Provide the (x, y) coordinate of the cell's center where the given text is located.  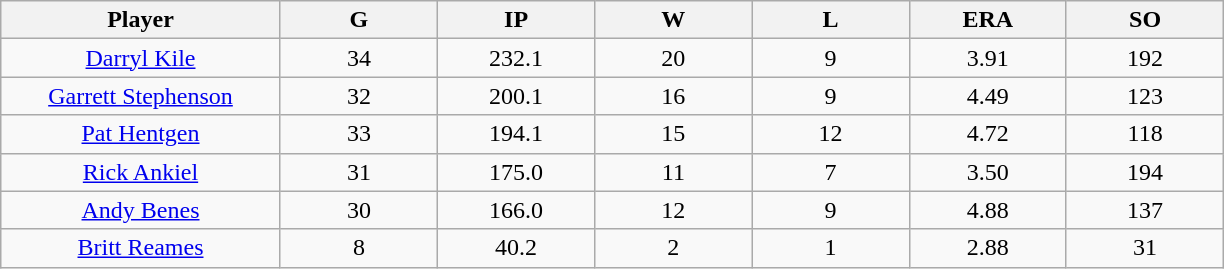
7 (830, 172)
33 (358, 134)
123 (1144, 96)
4.72 (988, 134)
G (358, 20)
Pat Hentgen (141, 134)
4.49 (988, 96)
200.1 (516, 96)
32 (358, 96)
11 (674, 172)
175.0 (516, 172)
Darryl Kile (141, 58)
20 (674, 58)
3.50 (988, 172)
192 (1144, 58)
2.88 (988, 248)
Garrett Stephenson (141, 96)
137 (1144, 210)
16 (674, 96)
Rick Ankiel (141, 172)
Player (141, 20)
2 (674, 248)
194 (1144, 172)
15 (674, 134)
ERA (988, 20)
Andy Benes (141, 210)
34 (358, 58)
166.0 (516, 210)
30 (358, 210)
W (674, 20)
1 (830, 248)
SO (1144, 20)
232.1 (516, 58)
4.88 (988, 210)
40.2 (516, 248)
3.91 (988, 58)
118 (1144, 134)
Britt Reames (141, 248)
8 (358, 248)
IP (516, 20)
194.1 (516, 134)
L (830, 20)
